Return the [X, Y] coordinate for the center point of the cell that contains the specified text.  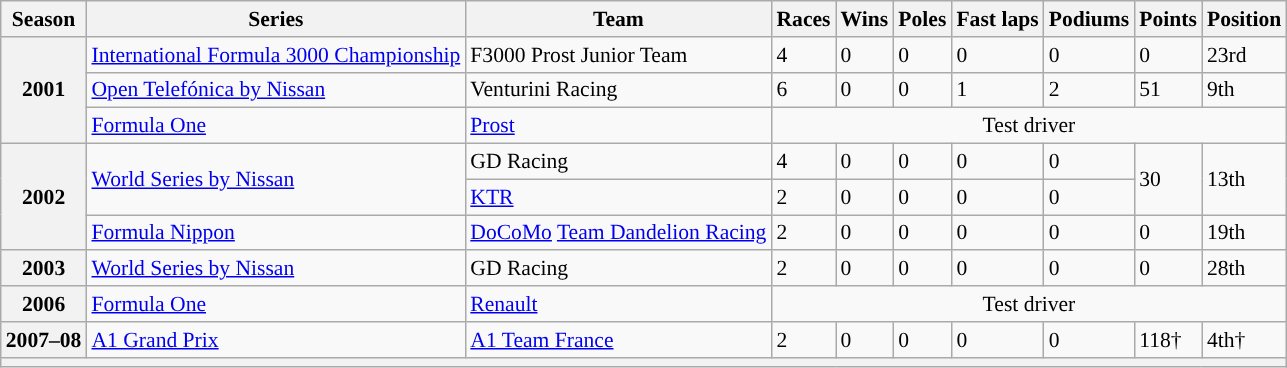
Series [276, 19]
A1 Team France [618, 340]
Season [44, 19]
Open Telefónica by Nissan [276, 90]
DoCoMo Team Dandelion Racing [618, 233]
Position [1244, 19]
F3000 Prost Junior Team [618, 55]
2002 [44, 198]
Renault [618, 304]
6 [803, 90]
Podiums [1090, 19]
4th† [1244, 340]
2003 [44, 269]
Races [803, 19]
Fast laps [997, 19]
2007–08 [44, 340]
9th [1244, 90]
118† [1168, 340]
A1 Grand Prix [276, 340]
28th [1244, 269]
Wins [865, 19]
23rd [1244, 55]
13th [1244, 180]
1 [997, 90]
Points [1168, 19]
2001 [44, 90]
51 [1168, 90]
2006 [44, 304]
Team [618, 19]
Venturini Racing [618, 90]
Formula Nippon [276, 233]
KTR [618, 197]
Prost [618, 126]
30 [1168, 180]
International Formula 3000 Championship [276, 55]
19th [1244, 233]
Poles [922, 19]
